Identify which cell holds the provided text, then report its (x, y) central coordinate. 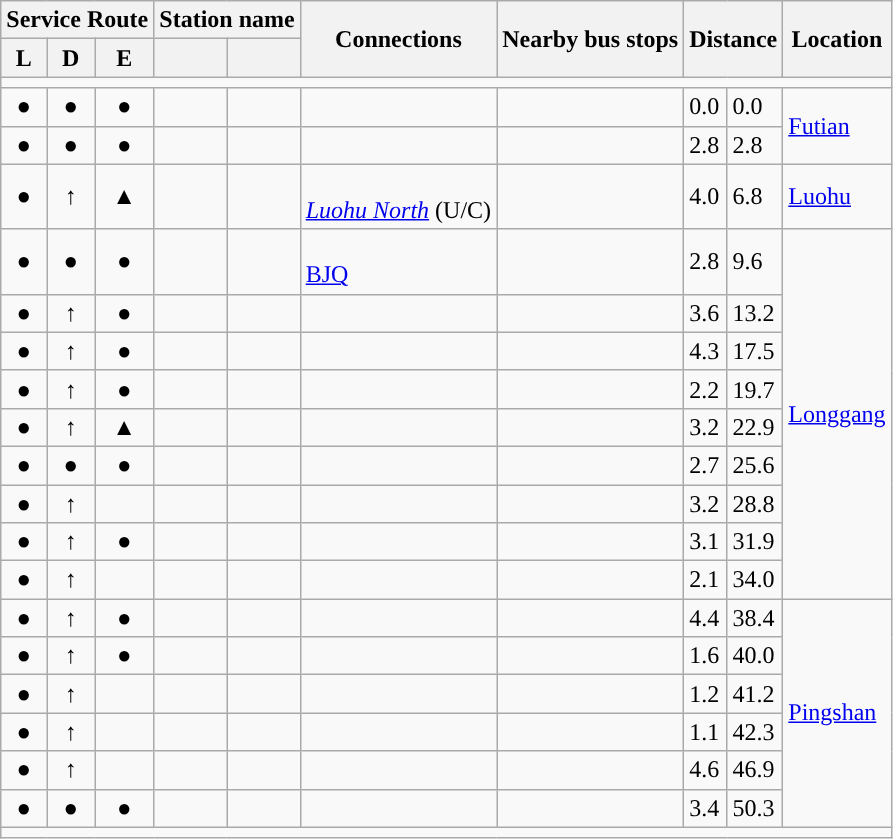
Luohu North (U/C) (398, 196)
9.6 (755, 262)
3.6 (706, 313)
Station name (227, 20)
4.4 (706, 618)
17.5 (755, 351)
L (24, 58)
22.9 (755, 427)
Connections (398, 39)
46.9 (755, 770)
Luohu (837, 196)
42.3 (755, 732)
19.7 (755, 389)
6.8 (755, 196)
41.2 (755, 694)
1.2 (706, 694)
4.6 (706, 770)
4.3 (706, 351)
E (124, 58)
3.1 (706, 542)
13.2 (755, 313)
Nearby bus stops (590, 39)
2.1 (706, 580)
2.7 (706, 465)
3.4 (706, 808)
34.0 (755, 580)
Distance (734, 39)
38.4 (755, 618)
50.3 (755, 808)
D (71, 58)
BJQ (398, 262)
Pingshan (837, 713)
Service Route (78, 20)
Location (837, 39)
Longgang (837, 414)
28.8 (755, 503)
Futian (837, 126)
31.9 (755, 542)
1.1 (706, 732)
2.2 (706, 389)
4.0 (706, 196)
40.0 (755, 656)
1.6 (706, 656)
25.6 (755, 465)
